Return the [X, Y] coordinate for the center point of the cell that contains the specified text.  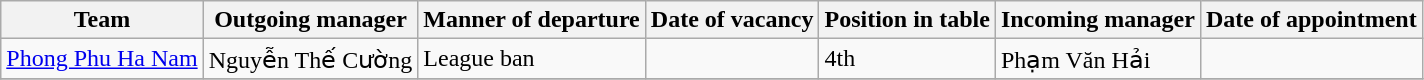
Team [102, 20]
Nguyễn Thế Cường [310, 59]
Outgoing manager [310, 20]
Incoming manager [1098, 20]
Date of appointment [1311, 20]
League ban [532, 59]
Phong Phu Ha Nam [102, 59]
4th [907, 59]
Phạm Văn Hải [1098, 59]
Date of vacancy [732, 20]
Manner of departure [532, 20]
Position in table [907, 20]
